Extract the (X, Y) coordinate from the center of the cell holding the provided text.  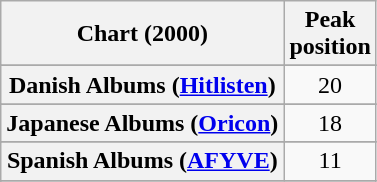
Spanish Albums (AFYVE) (142, 161)
Danish Albums (Hitlisten) (142, 85)
Japanese Albums (Oricon) (142, 123)
18 (330, 123)
Peakposition (330, 34)
20 (330, 85)
11 (330, 161)
Chart (2000) (142, 34)
